Scan for the cell matching the given text and deliver its [X, Y] coordinate at center. 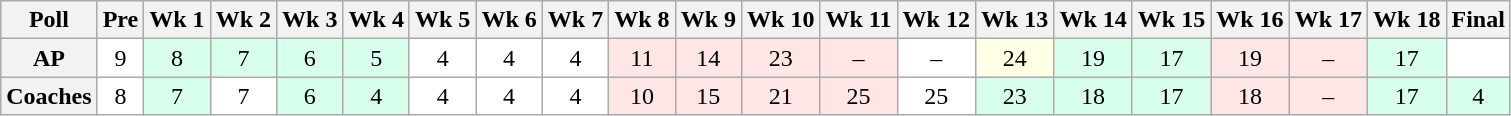
14 [708, 58]
Wk 1 [177, 20]
AP [49, 58]
Wk 5 [442, 20]
Wk 10 [781, 20]
5 [376, 58]
10 [642, 96]
Wk 8 [642, 20]
Final [1478, 20]
Wk 11 [858, 20]
Wk 15 [1171, 20]
Wk 3 [310, 20]
Coaches [49, 96]
9 [120, 58]
Wk 4 [376, 20]
Wk 17 [1328, 20]
24 [1014, 58]
Wk 16 [1250, 20]
11 [642, 58]
Wk 13 [1014, 20]
Wk 7 [575, 20]
Wk 18 [1407, 20]
Wk 2 [243, 20]
Wk 6 [509, 20]
Wk 12 [936, 20]
Wk 14 [1093, 20]
Poll [49, 20]
21 [781, 96]
Pre [120, 20]
15 [708, 96]
Wk 9 [708, 20]
